Capture the cell that displays the provided text and extract its (x, y) central coordinate. 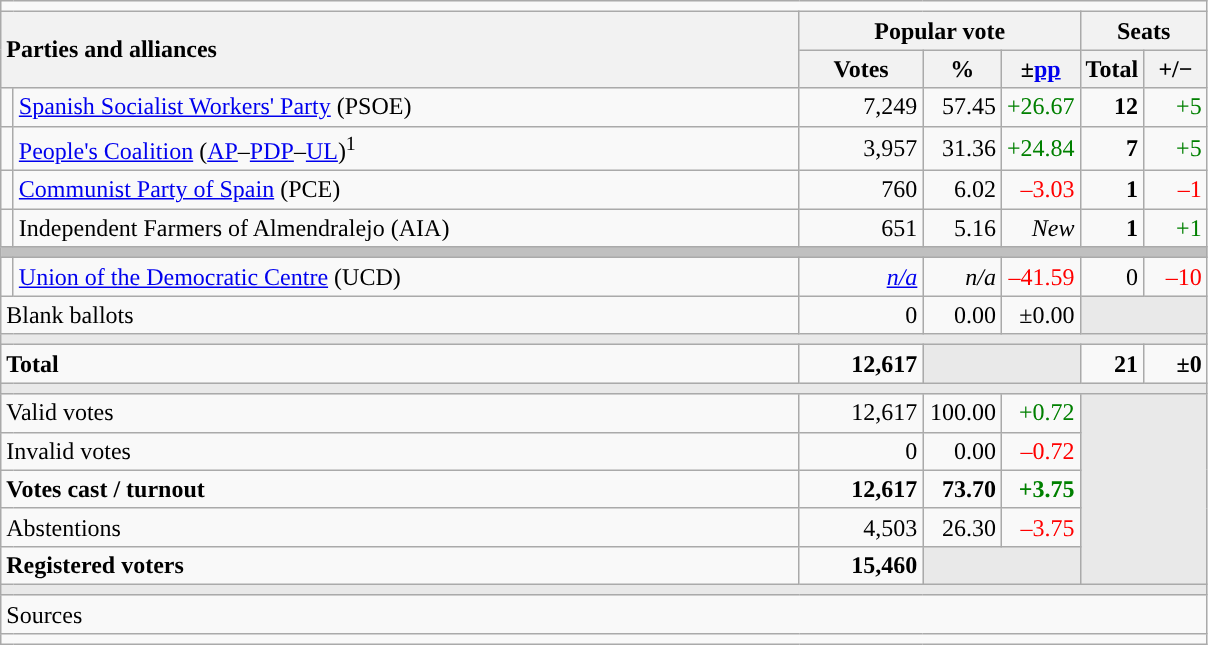
7,249 (861, 107)
7 (1112, 148)
12 (1112, 107)
Valid votes (400, 413)
Parties and alliances (400, 50)
651 (861, 228)
57.45 (962, 107)
–10 (1176, 277)
100.00 (962, 413)
Sources (604, 614)
Spanish Socialist Workers' Party (PSOE) (406, 107)
Abstentions (400, 527)
+26.67 (1040, 107)
±0 (1176, 364)
31.36 (962, 148)
±pp (1040, 69)
6.02 (962, 190)
±0.00 (1040, 315)
3,957 (861, 148)
5.16 (962, 228)
Seats (1144, 31)
–3.03 (1040, 190)
73.70 (962, 489)
–1 (1176, 190)
–41.59 (1040, 277)
+0.72 (1040, 413)
21 (1112, 364)
Communist Party of Spain (PCE) (406, 190)
% (962, 69)
760 (861, 190)
People's Coalition (AP–PDP–UL)1 (406, 148)
4,503 (861, 527)
Union of the Democratic Centre (UCD) (406, 277)
+24.84 (1040, 148)
Registered voters (400, 565)
–3.75 (1040, 527)
26.30 (962, 527)
+3.75 (1040, 489)
+1 (1176, 228)
New (1040, 228)
Votes cast / turnout (400, 489)
+/− (1176, 69)
–0.72 (1040, 451)
Blank ballots (400, 315)
Popular vote (940, 31)
Invalid votes (400, 451)
15,460 (861, 565)
Independent Farmers of Almendralejo (AIA) (406, 228)
Votes (861, 69)
